Output the [X, Y] coordinate of the center of the cell containing the given text.  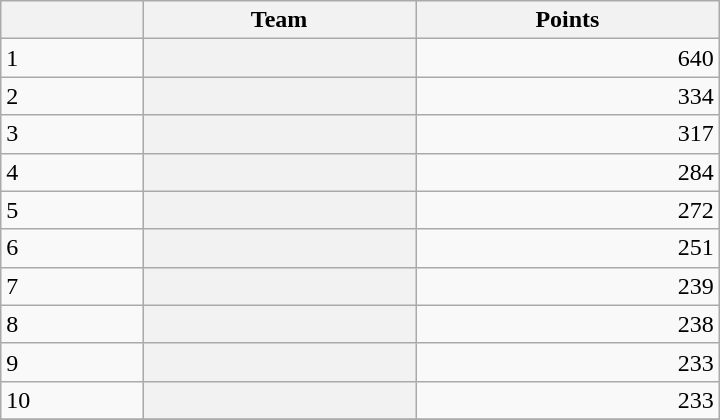
8 [72, 324]
2 [72, 96]
7 [72, 286]
334 [568, 96]
251 [568, 248]
1 [72, 58]
4 [72, 172]
Points [568, 20]
10 [72, 400]
Team [280, 20]
317 [568, 134]
272 [568, 210]
238 [568, 324]
3 [72, 134]
239 [568, 286]
6 [72, 248]
284 [568, 172]
5 [72, 210]
640 [568, 58]
9 [72, 362]
